Extract the [X, Y] coordinate from the center of the cell holding the provided text.  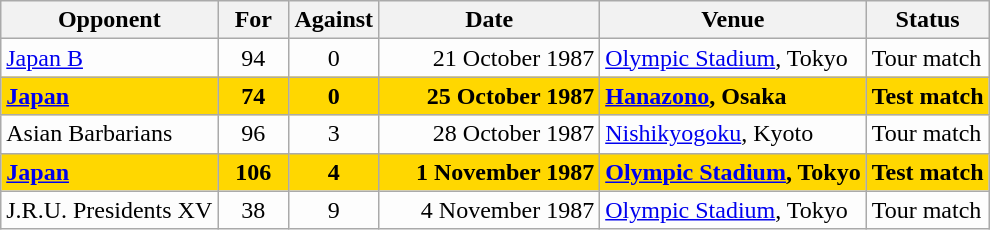
Status [928, 20]
Date [490, 20]
Opponent [110, 20]
94 [254, 58]
74 [254, 96]
4 November 1987 [490, 210]
106 [254, 172]
For [254, 20]
9 [334, 210]
3 [334, 134]
1 November 1987 [490, 172]
Japan B [110, 58]
J.R.U. Presidents XV [110, 210]
96 [254, 134]
Nishikyogoku, Kyoto [733, 134]
Venue [733, 20]
25 October 1987 [490, 96]
21 October 1987 [490, 58]
4 [334, 172]
38 [254, 210]
Hanazono, Osaka [733, 96]
Asian Barbarians [110, 134]
Against [334, 20]
28 October 1987 [490, 134]
